Scan for the cell matching the given text and deliver its (X, Y) coordinate at center. 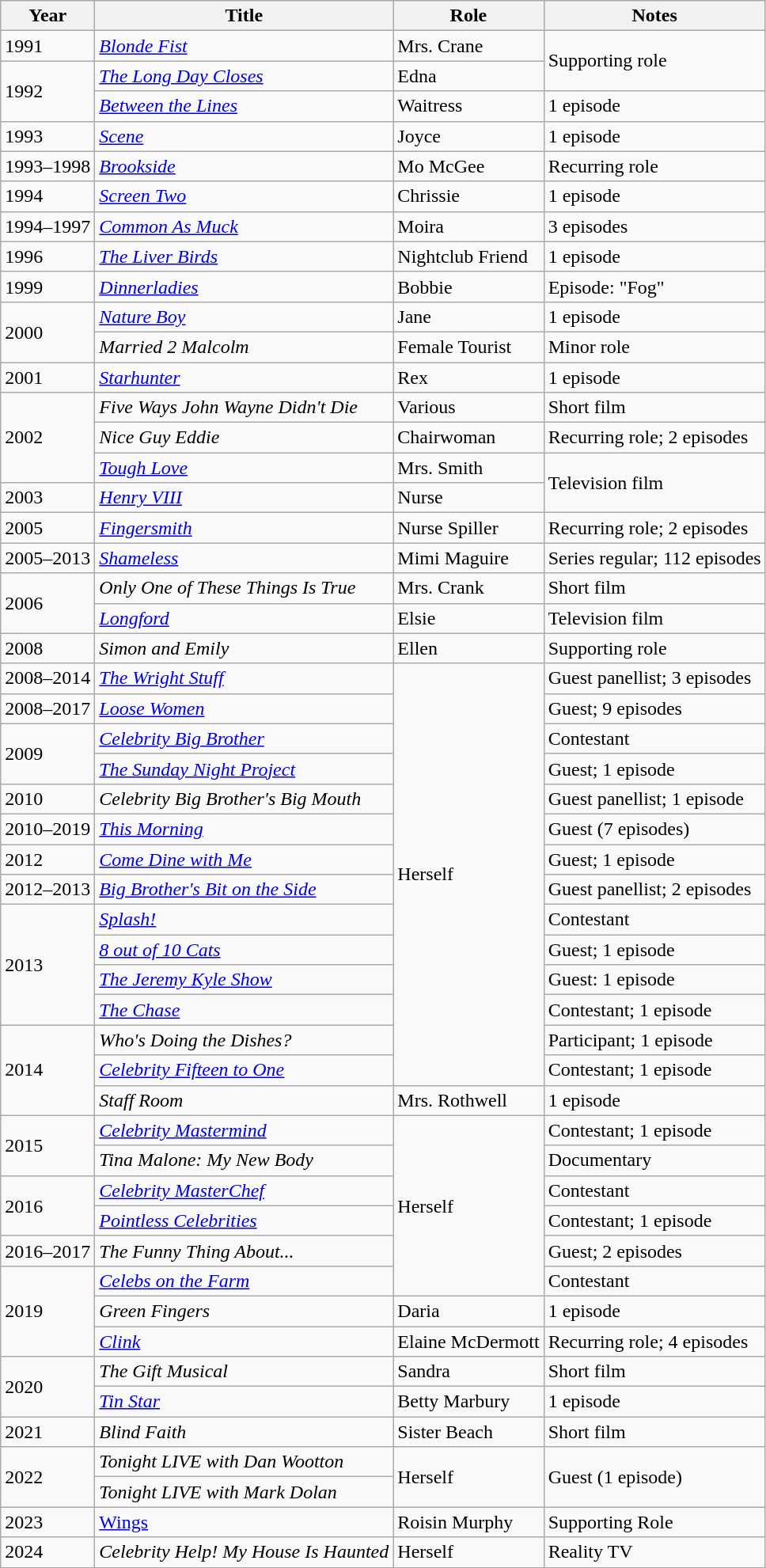
Dinnerladies (244, 287)
Celebrity Big Brother (244, 738)
Married 2 Malcolm (244, 347)
Clink (244, 1342)
Mrs. Crank (468, 588)
2013 (47, 965)
Staff Room (244, 1100)
Celebrity MasterChef (244, 1190)
Edna (468, 76)
Tin Star (244, 1402)
Pointless Celebrities (244, 1221)
Nightclub Friend (468, 256)
Screen Two (244, 196)
Guest (7 episodes) (654, 829)
1999 (47, 287)
Bobbie (468, 287)
2005 (47, 528)
Loose Women (244, 708)
2012 (47, 859)
Moira (468, 226)
Green Fingers (244, 1311)
1992 (47, 91)
Celebrity Big Brother's Big Mouth (244, 799)
Episode: "Fog" (654, 287)
Celebrity Fifteen to One (244, 1070)
Chairwoman (468, 438)
Splash! (244, 920)
2006 (47, 603)
Henry VIII (244, 498)
Simon and Emily (244, 648)
Guest panellist; 1 episode (654, 799)
The Chase (244, 1010)
This Morning (244, 829)
Title (244, 16)
Roisin Murphy (468, 1522)
Jane (468, 317)
2010 (47, 799)
Blind Faith (244, 1432)
Fingersmith (244, 528)
Guest; 9 episodes (654, 708)
Tonight LIVE with Dan Wootton (244, 1462)
Series regular; 112 episodes (654, 558)
2005–2013 (47, 558)
Longford (244, 618)
2014 (47, 1070)
Starhunter (244, 378)
Mrs. Crane (468, 46)
Waitress (468, 106)
2002 (47, 438)
Elsie (468, 618)
Participant; 1 episode (654, 1040)
The Liver Birds (244, 256)
1994 (47, 196)
2019 (47, 1311)
Big Brother's Bit on the Side (244, 890)
Guest: 1 episode (654, 980)
Elaine McDermott (468, 1342)
1993–1998 (47, 166)
Rex (468, 378)
2010–2019 (47, 829)
Blonde Fist (244, 46)
The Funny Thing About... (244, 1251)
Sister Beach (468, 1432)
Recurring role; 4 episodes (654, 1342)
2009 (47, 754)
2008–2017 (47, 708)
Wings (244, 1522)
2008 (47, 648)
Minor role (654, 347)
The Wright Stuff (244, 678)
Mo McGee (468, 166)
1993 (47, 136)
Recurring role (654, 166)
Mimi Maguire (468, 558)
Scene (244, 136)
2001 (47, 378)
The Jeremy Kyle Show (244, 980)
Notes (654, 16)
Ellen (468, 648)
2008–2014 (47, 678)
Celebrity Mastermind (244, 1130)
Daria (468, 1311)
Guest; 2 episodes (654, 1251)
Guest (1 episode) (654, 1477)
Celebrity Help! My House Is Haunted (244, 1552)
2024 (47, 1552)
Joyce (468, 136)
2012–2013 (47, 890)
Nurse Spiller (468, 528)
Chrissie (468, 196)
Tonight LIVE with Mark Dolan (244, 1492)
Documentary (654, 1160)
8 out of 10 Cats (244, 950)
Guest panellist; 2 episodes (654, 890)
Role (468, 16)
2015 (47, 1145)
Celebs on the Farm (244, 1281)
Mrs. Smith (468, 468)
3 episodes (654, 226)
Various (468, 408)
Reality TV (654, 1552)
2003 (47, 498)
Sandra (468, 1372)
2016 (47, 1205)
Nurse (468, 498)
2021 (47, 1432)
2022 (47, 1477)
Between the Lines (244, 106)
Nice Guy Eddie (244, 438)
Female Tourist (468, 347)
The Long Day Closes (244, 76)
Betty Marbury (468, 1402)
1994–1997 (47, 226)
Come Dine with Me (244, 859)
Nature Boy (244, 317)
Year (47, 16)
Common As Muck (244, 226)
Five Ways John Wayne Didn't Die (244, 408)
Brookside (244, 166)
The Sunday Night Project (244, 769)
2023 (47, 1522)
Mrs. Rothwell (468, 1100)
1991 (47, 46)
2016–2017 (47, 1251)
Who's Doing the Dishes? (244, 1040)
Only One of These Things Is True (244, 588)
Tough Love (244, 468)
Guest panellist; 3 episodes (654, 678)
2000 (47, 332)
Supporting Role (654, 1522)
1996 (47, 256)
The Gift Musical (244, 1372)
Tina Malone: My New Body (244, 1160)
2020 (47, 1387)
Shameless (244, 558)
